Output the (x, y) coordinate of the center of the cell containing the given text.  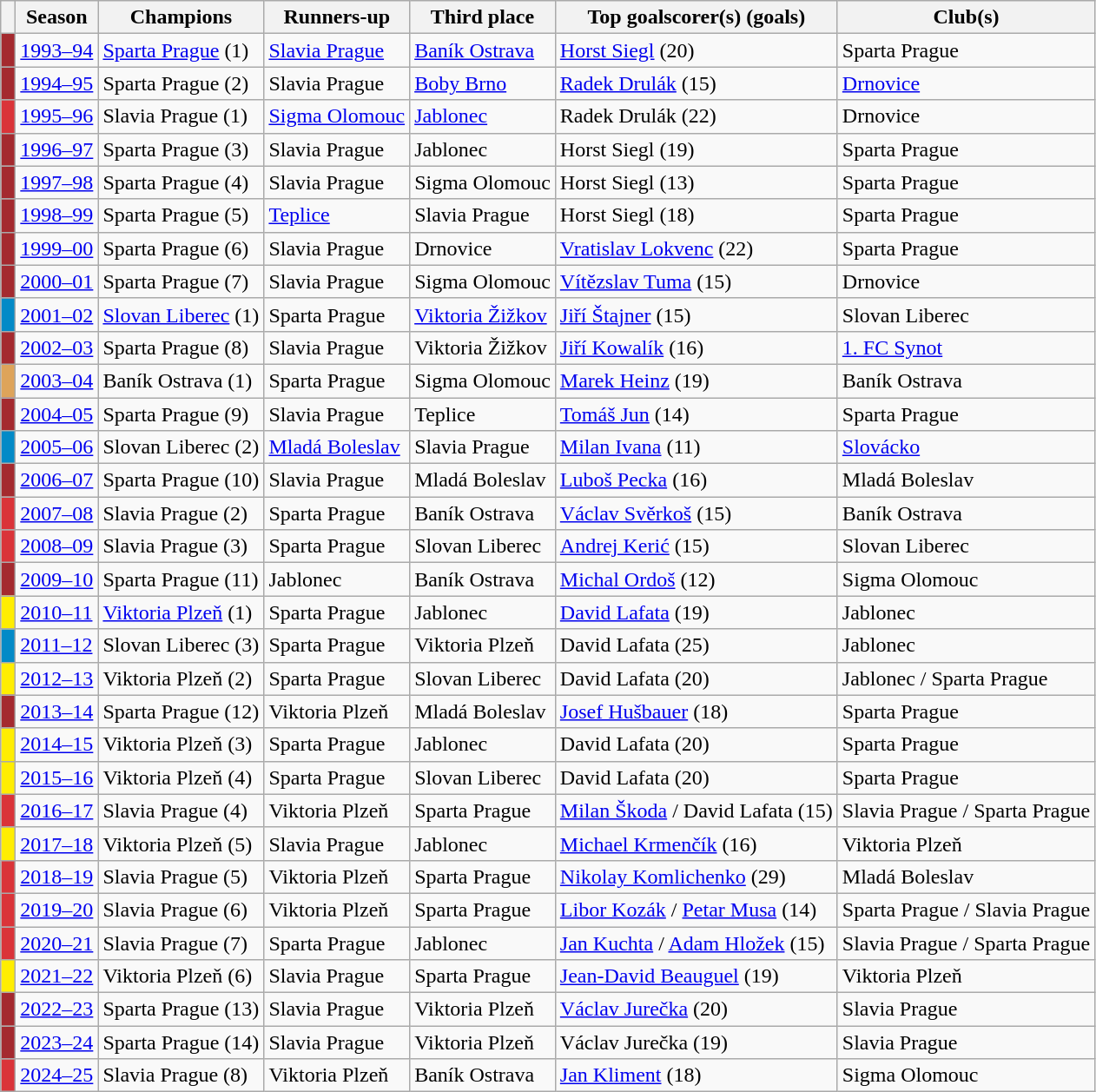
2007–08 (57, 513)
Václav Svěrkoš (15) (697, 513)
Sparta Prague (1) (181, 50)
Josef Hušbauer (18) (697, 711)
2021–22 (57, 976)
Jablonec / Sparta Prague (966, 678)
Václav Jurečka (20) (697, 1009)
2008–09 (57, 546)
Tomáš Jun (14) (697, 414)
2003–04 (57, 381)
Sparta Prague (6) (181, 248)
1998–99 (57, 215)
Champions (181, 17)
Season (57, 17)
Andrej Kerić (15) (697, 546)
David Lafata (19) (697, 612)
2012–13 (57, 678)
Slavia Prague (1) (181, 116)
1993–94 (57, 50)
2020–21 (57, 943)
Slavia Prague (4) (181, 811)
2010–11 (57, 612)
2002–03 (57, 347)
Slovácko (966, 447)
Jiří Kowalík (16) (697, 347)
2014–15 (57, 745)
Viktoria Plzeň (1) (181, 612)
Sparta Prague (8) (181, 347)
David Lafata (25) (697, 645)
Jiří Štajner (15) (697, 314)
Michal Ordoš (12) (697, 579)
Sparta Prague (13) (181, 1009)
2023–24 (57, 1042)
Horst Siegl (20) (697, 50)
Sparta Prague / Slavia Prague (966, 910)
Sparta Prague (4) (181, 182)
2009–10 (57, 579)
Sparta Prague (9) (181, 414)
Slavia Prague (6) (181, 910)
2016–17 (57, 811)
Sparta Prague (2) (181, 83)
Third place (483, 17)
Viktoria Plzeň (6) (181, 976)
Radek Drulák (15) (697, 83)
Václav Jurečka (19) (697, 1042)
Horst Siegl (19) (697, 149)
Slavia Prague (7) (181, 943)
Sparta Prague (11) (181, 579)
Sparta Prague (10) (181, 480)
2004–05 (57, 414)
Horst Siegl (13) (697, 182)
Runners-up (337, 17)
Horst Siegl (18) (697, 215)
1994–95 (57, 83)
Michael Krmenčík (16) (697, 844)
2006–07 (57, 480)
Sparta Prague (14) (181, 1042)
Viktoria Plzeň (4) (181, 778)
1996–97 (57, 149)
1999–00 (57, 248)
Slovan Liberec (3) (181, 645)
Sparta Prague (5) (181, 215)
2018–19 (57, 877)
2011–12 (57, 645)
Slovan Liberec (1) (181, 314)
Sparta Prague (7) (181, 281)
Vítězslav Tuma (15) (697, 281)
Viktoria Plzeň (5) (181, 844)
2019–20 (57, 910)
Libor Kozák / Petar Musa (14) (697, 910)
2000–01 (57, 281)
2013–14 (57, 711)
Slavia Prague (2) (181, 513)
Slavia Prague (8) (181, 1075)
Milan Ivana (11) (697, 447)
Marek Heinz (19) (697, 381)
Boby Brno (483, 83)
Slovan Liberec (2) (181, 447)
Viktoria Plzeň (2) (181, 678)
Top goalscorer(s) (goals) (697, 17)
Slavia Prague (3) (181, 546)
Luboš Pecka (16) (697, 480)
Sparta Prague (12) (181, 711)
Vratislav Lokvenc (22) (697, 248)
Slavia Prague (5) (181, 877)
Viktoria Plzeň (3) (181, 745)
2005–06 (57, 447)
2022–23 (57, 1009)
Baník Ostrava (1) (181, 381)
Jan Kliment (18) (697, 1075)
2001–02 (57, 314)
Jean-David Beauguel (19) (697, 976)
Milan Škoda / David Lafata (15) (697, 811)
2015–16 (57, 778)
Radek Drulák (22) (697, 116)
Jan Kuchta / Adam Hložek (15) (697, 943)
2024–25 (57, 1075)
2017–18 (57, 844)
1995–96 (57, 116)
1. FC Synot (966, 347)
Sparta Prague (3) (181, 149)
Club(s) (966, 17)
1997–98 (57, 182)
Nikolay Komlichenko (29) (697, 877)
